Determine the [x, y] coordinate at the center of the cell enclosing the given text.  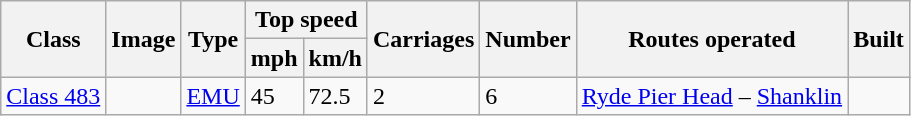
Routes operated [712, 39]
Carriages [423, 39]
Type [213, 39]
Number [528, 39]
Class [54, 39]
km/h [335, 58]
72.5 [335, 96]
Image [144, 39]
Ryde Pier Head – Shanklin [712, 96]
Built [879, 39]
Top speed [306, 20]
6 [528, 96]
Class 483 [54, 96]
45 [274, 96]
EMU [213, 96]
2 [423, 96]
mph [274, 58]
